Pinpoint the cell where the given text exists, returning its [X, Y] midpoint coordinate. 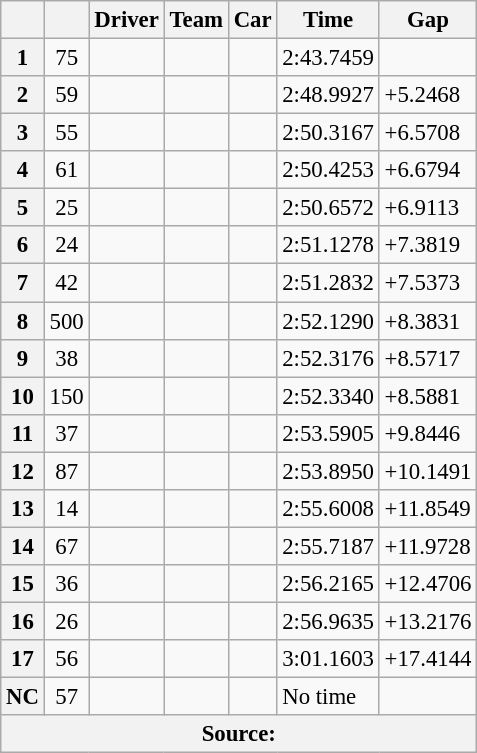
No time [328, 697]
42 [66, 283]
24 [66, 245]
+6.6794 [428, 170]
11 [23, 433]
5 [23, 208]
+7.3819 [428, 245]
6 [23, 245]
2 [23, 95]
55 [66, 133]
2:48.9927 [328, 95]
Source: [239, 734]
59 [66, 95]
+9.8446 [428, 433]
25 [66, 208]
+13.2176 [428, 621]
2:51.1278 [328, 245]
7 [23, 283]
+8.3831 [428, 321]
1 [23, 58]
4 [23, 170]
+11.9728 [428, 546]
37 [66, 433]
NC [23, 697]
2:56.9635 [328, 621]
2:50.3167 [328, 133]
2:50.6572 [328, 208]
+7.5373 [428, 283]
+6.9113 [428, 208]
Driver [126, 20]
+8.5881 [428, 396]
Team [196, 20]
2:43.7459 [328, 58]
8 [23, 321]
15 [23, 584]
+8.5717 [428, 358]
2:51.2832 [328, 283]
61 [66, 170]
9 [23, 358]
150 [66, 396]
2:50.4253 [328, 170]
57 [66, 697]
+10.1491 [428, 471]
Time [328, 20]
13 [23, 509]
+11.8549 [428, 509]
2:53.8950 [328, 471]
67 [66, 546]
10 [23, 396]
56 [66, 659]
16 [23, 621]
17 [23, 659]
36 [66, 584]
38 [66, 358]
Gap [428, 20]
75 [66, 58]
+17.4144 [428, 659]
2:52.3176 [328, 358]
Car [252, 20]
3:01.1603 [328, 659]
2:53.5905 [328, 433]
12 [23, 471]
3 [23, 133]
2:55.7187 [328, 546]
2:55.6008 [328, 509]
2:52.3340 [328, 396]
87 [66, 471]
26 [66, 621]
500 [66, 321]
+6.5708 [428, 133]
+12.4706 [428, 584]
2:56.2165 [328, 584]
+5.2468 [428, 95]
2:52.1290 [328, 321]
